Extract the [x, y] coordinate from the center of the cell holding the provided text.  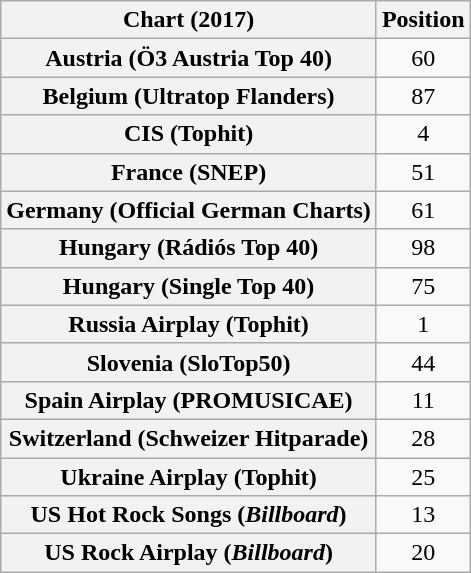
Russia Airplay (Tophit) [189, 324]
25 [423, 477]
Switzerland (Schweizer Hitparade) [189, 438]
US Rock Airplay (Billboard) [189, 553]
75 [423, 286]
Chart (2017) [189, 20]
51 [423, 172]
44 [423, 362]
CIS (Tophit) [189, 134]
Austria (Ö3 Austria Top 40) [189, 58]
US Hot Rock Songs (Billboard) [189, 515]
France (SNEP) [189, 172]
4 [423, 134]
60 [423, 58]
Position [423, 20]
1 [423, 324]
Germany (Official German Charts) [189, 210]
11 [423, 400]
Belgium (Ultratop Flanders) [189, 96]
20 [423, 553]
Hungary (Rádiós Top 40) [189, 248]
Slovenia (SloTop50) [189, 362]
28 [423, 438]
61 [423, 210]
Spain Airplay (PROMUSICAE) [189, 400]
98 [423, 248]
13 [423, 515]
Ukraine Airplay (Tophit) [189, 477]
87 [423, 96]
Hungary (Single Top 40) [189, 286]
